Provide the [x, y] coordinate of the cell's center where the given text is located.  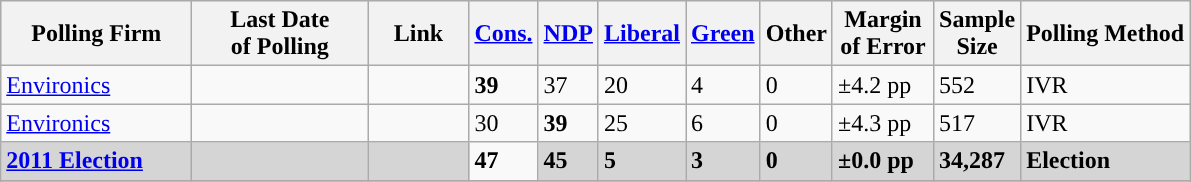
SampleSize [978, 34]
4 [724, 85]
Other [796, 34]
20 [642, 85]
Last Dateof Polling [280, 34]
2011 Election [96, 161]
NDP [568, 34]
±0.0 pp [882, 161]
30 [504, 123]
3 [724, 161]
Marginof Error [882, 34]
Election [1106, 161]
34,287 [978, 161]
±4.3 pp [882, 123]
Liberal [642, 34]
Green [724, 34]
552 [978, 85]
37 [568, 85]
Polling Firm [96, 34]
5 [642, 161]
517 [978, 123]
Link [418, 34]
Cons. [504, 34]
±4.2 pp [882, 85]
6 [724, 123]
25 [642, 123]
47 [504, 161]
45 [568, 161]
Polling Method [1106, 34]
